Determine the (X, Y) coordinate at the center of the cell enclosing the given text.  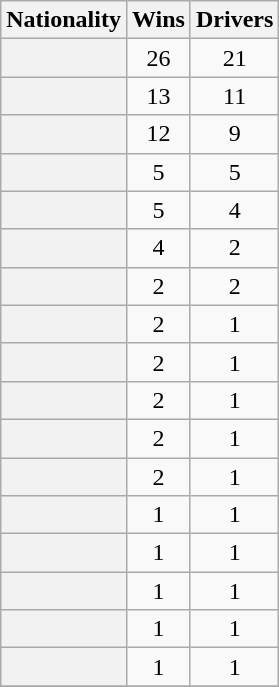
Drivers (234, 20)
21 (234, 58)
11 (234, 96)
26 (158, 58)
9 (234, 134)
Nationality (64, 20)
Wins (158, 20)
13 (158, 96)
12 (158, 134)
